Find where the given text appears and provide that cell's center as [X, Y] coordinate. 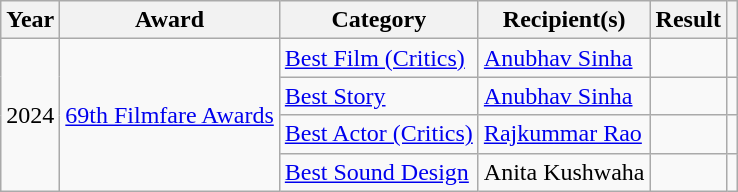
Anita Kushwaha [564, 172]
Best Sound Design [378, 172]
Rajkummar Rao [564, 134]
Recipient(s) [564, 20]
Best Actor (Critics) [378, 134]
Best Story [378, 96]
69th Filmfare Awards [170, 115]
Year [30, 20]
Category [378, 20]
Best Film (Critics) [378, 58]
2024 [30, 115]
Result [688, 20]
Award [170, 20]
